From the cell containing the given text, extract its center point as (X, Y) coordinate. 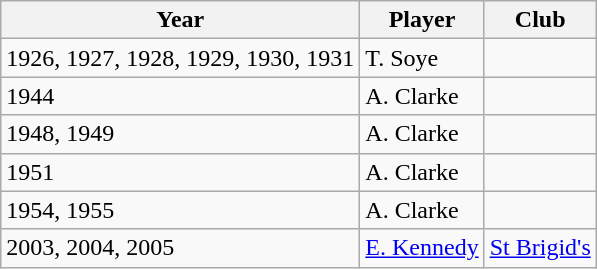
Year (180, 20)
St Brigid's (540, 248)
1954, 1955 (180, 210)
1944 (180, 96)
2003, 2004, 2005 (180, 248)
Club (540, 20)
Player (422, 20)
T. Soye (422, 58)
1951 (180, 172)
E. Kennedy (422, 248)
1926, 1927, 1928, 1929, 1930, 1931 (180, 58)
1948, 1949 (180, 134)
